Locate the cell with the specified text and output its (x, y) center coordinate. 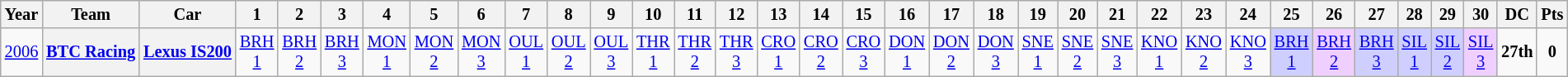
22 (1159, 14)
12 (736, 14)
OUL2 (569, 52)
Team (91, 14)
27 (1377, 14)
18 (996, 14)
Pts (1552, 14)
SIL2 (1448, 52)
DON3 (996, 52)
28 (1414, 14)
OUL1 (526, 52)
30 (1481, 14)
20 (1077, 14)
16 (907, 14)
DON2 (951, 52)
25 (1292, 14)
SNE1 (1038, 52)
Car (188, 14)
10 (653, 14)
Year (21, 14)
14 (821, 14)
1 (257, 14)
0 (1552, 52)
SIL3 (1481, 52)
13 (778, 14)
23 (1204, 14)
KNO2 (1204, 52)
21 (1117, 14)
11 (695, 14)
DC (1517, 14)
MON1 (387, 52)
8 (569, 14)
2006 (21, 52)
9 (612, 14)
5 (434, 14)
CRO1 (778, 52)
CRO3 (864, 52)
CRO2 (821, 52)
THR3 (736, 52)
26 (1334, 14)
KNO1 (1159, 52)
7 (526, 14)
OUL3 (612, 52)
DON1 (907, 52)
SNE2 (1077, 52)
THR1 (653, 52)
29 (1448, 14)
BTC Racing (91, 52)
SNE3 (1117, 52)
MON2 (434, 52)
SIL1 (1414, 52)
6 (481, 14)
MON3 (481, 52)
19 (1038, 14)
THR2 (695, 52)
3 (342, 14)
KNO3 (1248, 52)
4 (387, 14)
15 (864, 14)
17 (951, 14)
24 (1248, 14)
27th (1517, 52)
Lexus IS200 (188, 52)
2 (299, 14)
